Locate the cell with the specified text and output its [X, Y] center coordinate. 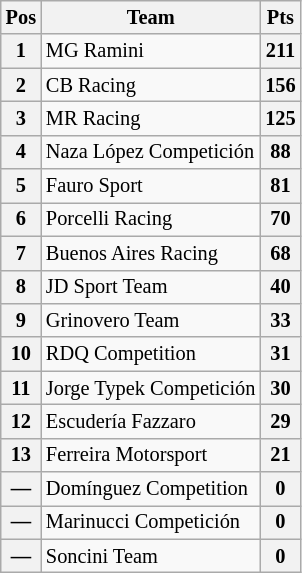
MR Racing [150, 118]
Pts [280, 17]
5 [21, 186]
40 [280, 287]
6 [21, 219]
81 [280, 186]
68 [280, 253]
Porcelli Racing [150, 219]
Fauro Sport [150, 186]
Soncini Team [150, 556]
Ferreira Motorsport [150, 455]
10 [21, 354]
Buenos Aires Racing [150, 253]
125 [280, 118]
Escudería Fazzaro [150, 421]
156 [280, 85]
1 [21, 51]
Pos [21, 17]
RDQ Competition [150, 354]
70 [280, 219]
4 [21, 152]
7 [21, 253]
Marinucci Competición [150, 522]
12 [21, 421]
Team [150, 17]
JD Sport Team [150, 287]
21 [280, 455]
Domínguez Competition [150, 489]
33 [280, 320]
2 [21, 85]
9 [21, 320]
Grinovero Team [150, 320]
29 [280, 421]
Naza López Competición [150, 152]
Jorge Typek Competición [150, 388]
30 [280, 388]
CB Racing [150, 85]
31 [280, 354]
11 [21, 388]
MG Ramini [150, 51]
3 [21, 118]
88 [280, 152]
8 [21, 287]
211 [280, 51]
13 [21, 455]
